Determine the (X, Y) coordinate at the center of the cell enclosing the given text.  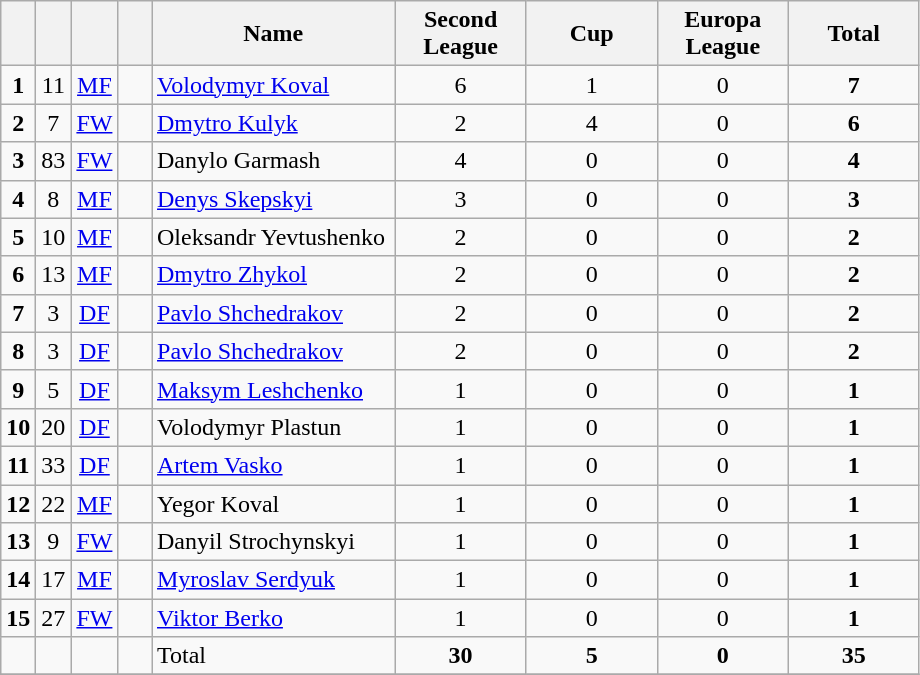
14 (18, 580)
22 (54, 503)
Viktor Berko (274, 618)
30 (460, 656)
17 (54, 580)
35 (854, 656)
Volodymyr Koval (274, 85)
Yegor Koval (274, 503)
Danylo Garmash (274, 161)
Dmytro Zhykol (274, 275)
15 (18, 618)
Artem Vasko (274, 465)
Name (274, 34)
Maksym Leshchenko (274, 389)
20 (54, 427)
83 (54, 161)
33 (54, 465)
Cup (592, 34)
Volodymyr Plastun (274, 427)
Danyil Strochynskyi (274, 542)
Second League (460, 34)
12 (18, 503)
Oleksandr Yevtushenko (274, 237)
Denys Skepskyi (274, 199)
27 (54, 618)
Europa League (722, 34)
Myroslav Serdyuk (274, 580)
Dmytro Kulyk (274, 123)
